Return the (X, Y) coordinate for the center point of the cell that contains the specified text.  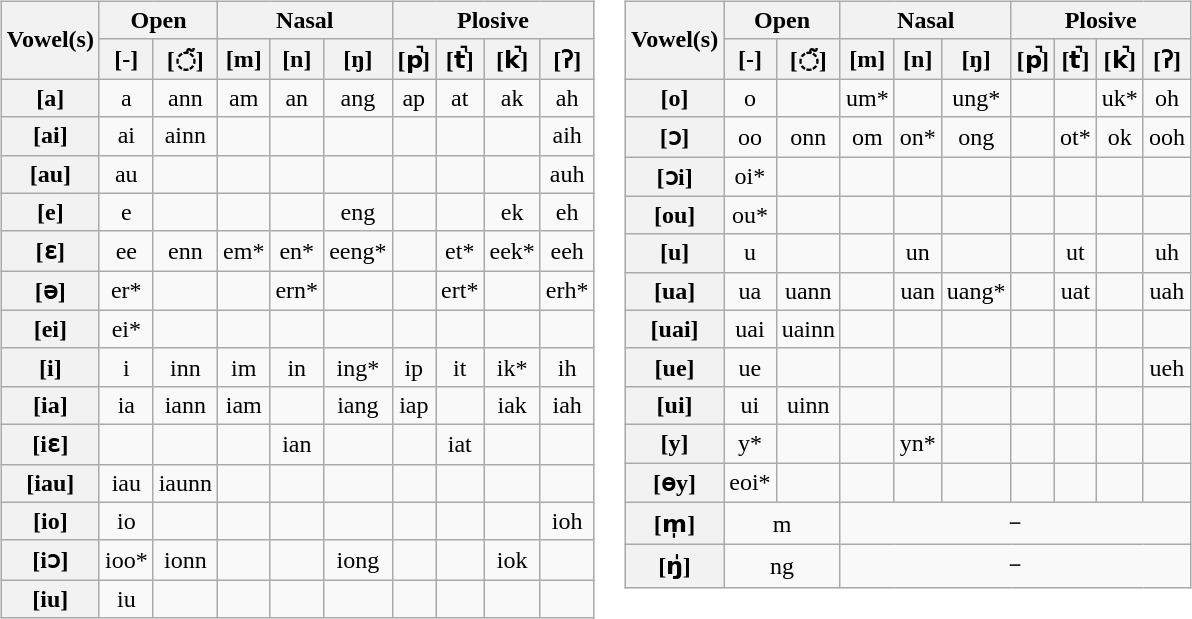
[ɔi] (675, 176)
ng (782, 566)
ung* (976, 98)
[iɔ] (50, 560)
[ei] (50, 329)
ap (414, 98)
an (297, 98)
ik* (512, 367)
[ui] (675, 405)
ek (512, 212)
ui (750, 405)
em* (244, 251)
iong (358, 560)
[ou] (675, 215)
ua (750, 291)
ann (185, 98)
om (867, 137)
inn (185, 367)
iak (512, 405)
enn (185, 251)
in (297, 367)
ionn (185, 560)
io (126, 521)
uinn (808, 405)
eeng* (358, 251)
ut (1076, 253)
ot* (1076, 137)
yn* (918, 443)
ai (126, 136)
erh* (567, 291)
iok (512, 560)
ing* (358, 367)
[ua] (675, 291)
eoi* (750, 482)
uh (1166, 253)
ooh (1166, 137)
ern* (297, 291)
[ɔ] (675, 137)
m (782, 524)
eeh (567, 251)
et* (460, 251)
iam (244, 405)
o (750, 98)
ok (1120, 137)
ee (126, 251)
uk* (1120, 98)
[iɛ] (50, 444)
[ai] (50, 136)
im (244, 367)
auh (567, 174)
ainn (185, 136)
on* (918, 137)
iang (358, 405)
uang* (976, 291)
[ŋ̍] (675, 566)
uainn (808, 329)
onn (808, 137)
ueh (1166, 367)
eh (567, 212)
er* (126, 291)
uah (1166, 291)
ang (358, 98)
[ə] (50, 291)
at (460, 98)
iau (126, 483)
ue (750, 367)
a (126, 98)
[u] (675, 253)
ou* (750, 215)
ak (512, 98)
[ue] (675, 367)
oo (750, 137)
[ɛ] (50, 251)
ih (567, 367)
aih (567, 136)
ioh (567, 521)
um* (867, 98)
e (126, 212)
iap (414, 405)
u (750, 253)
ia (126, 405)
un (918, 253)
[m̩] (675, 524)
eng (358, 212)
i (126, 367)
iah (567, 405)
[a] (50, 98)
[ɵy] (675, 482)
uai (750, 329)
iu (126, 599)
oh (1166, 98)
ong (976, 137)
ip (414, 367)
iat (460, 444)
au (126, 174)
ah (567, 98)
iaunn (185, 483)
uat (1076, 291)
eek* (512, 251)
[y] (675, 443)
[ia] (50, 405)
[e] (50, 212)
uan (918, 291)
y* (750, 443)
it (460, 367)
ei* (126, 329)
ian (297, 444)
oi* (750, 176)
[io] (50, 521)
am (244, 98)
iann (185, 405)
ioo* (126, 560)
[iu] (50, 599)
[i] (50, 367)
[iau] (50, 483)
[o] (675, 98)
ert* (460, 291)
uann (808, 291)
en* (297, 251)
[au] (50, 174)
[uai] (675, 329)
